Search for the cell housing the specified text and yield its [x, y] center coordinate. 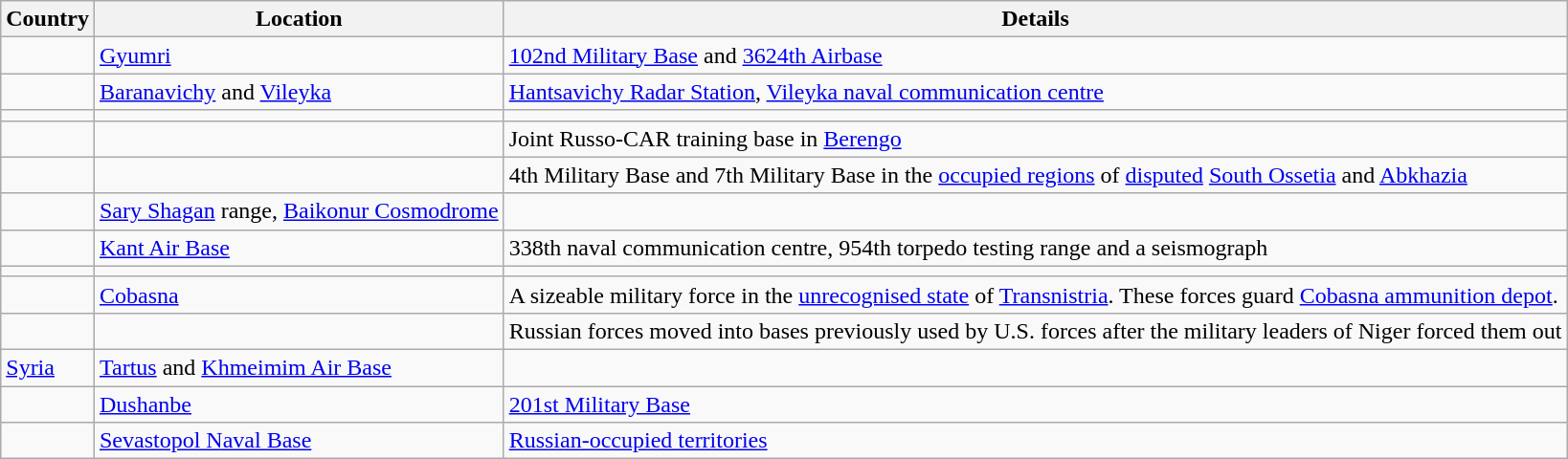
Details [1036, 19]
A sizeable military force in the unrecognised state of Transnistria. These forces guard Cobasna ammunition depot. [1036, 295]
Dushanbe [299, 404]
Baranavichy and Vileyka [299, 92]
Russian-occupied territories [1036, 441]
Kant Air Base [299, 248]
Cobasna [299, 295]
Hantsavichy Radar Station, Vileyka naval communication centre [1036, 92]
Russian forces moved into bases previously used by U.S. forces after the military leaders of Niger forced them out [1036, 331]
201st Military Base [1036, 404]
102nd Military Base and 3624th Airbase [1036, 55]
Syria [48, 367]
4th Military Base and 7th Military Base in the occupied regions of disputed South Ossetia and Abkhazia [1036, 175]
Country [48, 19]
Sevastopol Naval Base [299, 441]
Gyumri [299, 55]
Location [299, 19]
338th naval communication centre, 954th torpedo testing range and a seismograph [1036, 248]
Tartus and Khmeimim Air Base [299, 367]
Sary Shagan range, Baikonur Cosmodrome [299, 211]
Joint Russo-CAR training base in Berengo [1036, 139]
